Pinpoint the cell where the given text exists, returning its (x, y) midpoint coordinate. 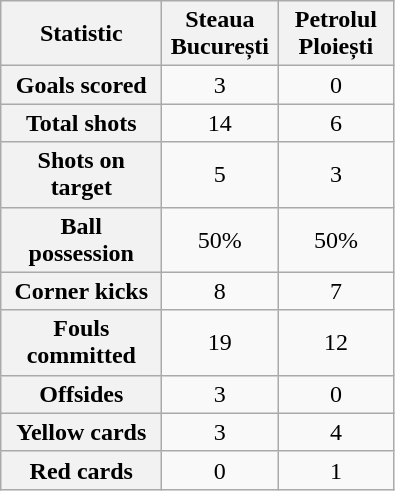
8 (220, 291)
14 (220, 123)
5 (220, 174)
12 (336, 342)
Ball possession (82, 240)
6 (336, 123)
Total shots (82, 123)
19 (220, 342)
1 (336, 470)
7 (336, 291)
Steaua București (220, 34)
Corner kicks (82, 291)
Red cards (82, 470)
Fouls committed (82, 342)
Offsides (82, 394)
Yellow cards (82, 432)
Petrolul Ploiești (336, 34)
Shots on target (82, 174)
Statistic (82, 34)
4 (336, 432)
Goals scored (82, 85)
